Output the (x, y) coordinate of the center of the cell containing the given text.  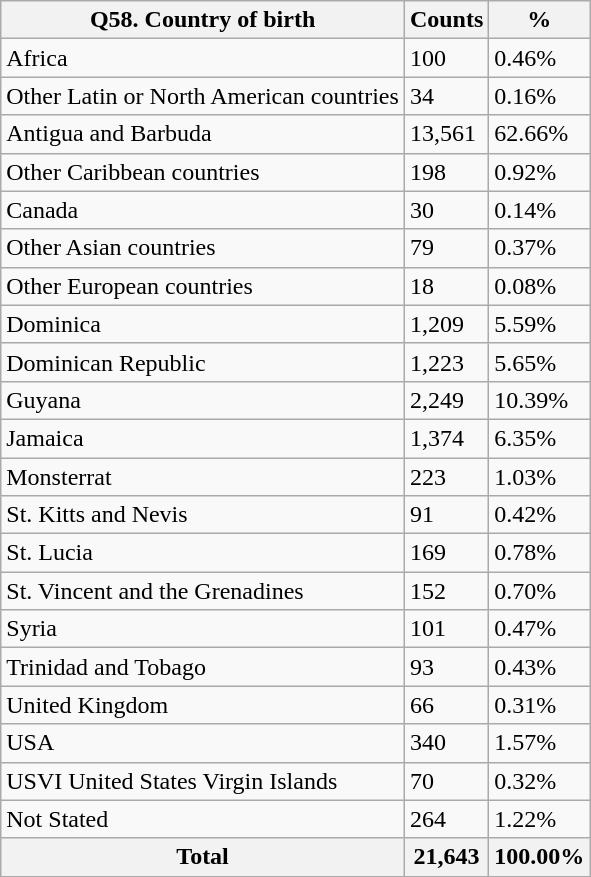
340 (446, 743)
101 (446, 629)
0.14% (540, 210)
2,249 (446, 400)
Syria (203, 629)
Total (203, 857)
Other Caribbean countries (203, 172)
Canada (203, 210)
169 (446, 553)
93 (446, 667)
Not Stated (203, 819)
13,561 (446, 134)
Dominican Republic (203, 362)
100 (446, 58)
223 (446, 477)
USVI United States Virgin Islands (203, 781)
Trinidad and Tobago (203, 667)
Monsterrat (203, 477)
0.78% (540, 553)
0.46% (540, 58)
0.08% (540, 286)
1,223 (446, 362)
18 (446, 286)
91 (446, 515)
0.70% (540, 591)
21,643 (446, 857)
66 (446, 705)
1,209 (446, 324)
10.39% (540, 400)
0.42% (540, 515)
1.22% (540, 819)
5.59% (540, 324)
Antigua and Barbuda (203, 134)
United Kingdom (203, 705)
1.03% (540, 477)
264 (446, 819)
152 (446, 591)
79 (446, 248)
Dominica (203, 324)
Africa (203, 58)
St. Kitts and Nevis (203, 515)
0.37% (540, 248)
Guyana (203, 400)
St. Vincent and the Grenadines (203, 591)
62.66% (540, 134)
5.65% (540, 362)
1,374 (446, 438)
0.16% (540, 96)
Q58. Country of birth (203, 20)
St. Lucia (203, 553)
Other European countries (203, 286)
0.43% (540, 667)
0.92% (540, 172)
70 (446, 781)
34 (446, 96)
6.35% (540, 438)
Other Asian countries (203, 248)
30 (446, 210)
1.57% (540, 743)
Other Latin or North American countries (203, 96)
0.31% (540, 705)
USA (203, 743)
Jamaica (203, 438)
0.47% (540, 629)
100.00% (540, 857)
% (540, 20)
0.32% (540, 781)
198 (446, 172)
Counts (446, 20)
